Return [x, y] of the center of cell containing provided text 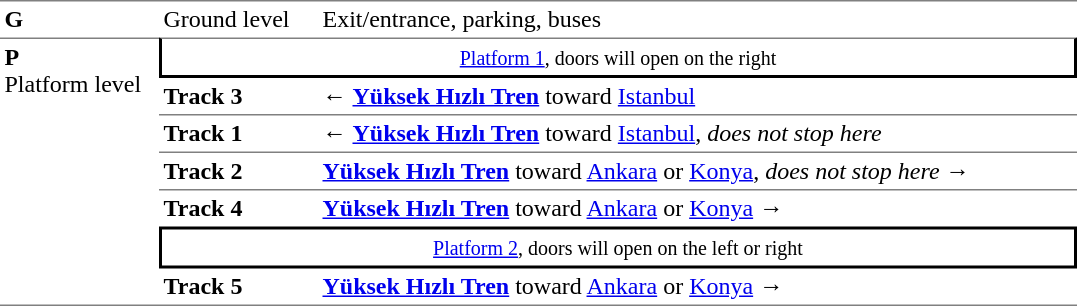
Exit/entrance, parking, buses [698, 19]
Track 5 [238, 287]
Ground level [238, 19]
Yüksek Hızlı Tren toward Ankara or Konya, does not stop here → [698, 172]
PPlatform level [80, 172]
Track 3 [238, 97]
Track 4 [238, 208]
← Yüksek Hızlı Tren toward Istanbul, does not stop here [698, 135]
Platform 2, doors will open on the left or right [618, 247]
Track 1 [238, 135]
← Yüksek Hızlı Tren toward Istanbul [698, 97]
Platform 1, doors will open on the right [618, 58]
G [80, 19]
Track 2 [238, 172]
